Extract the (X, Y) coordinate from the center of the cell holding the provided text.  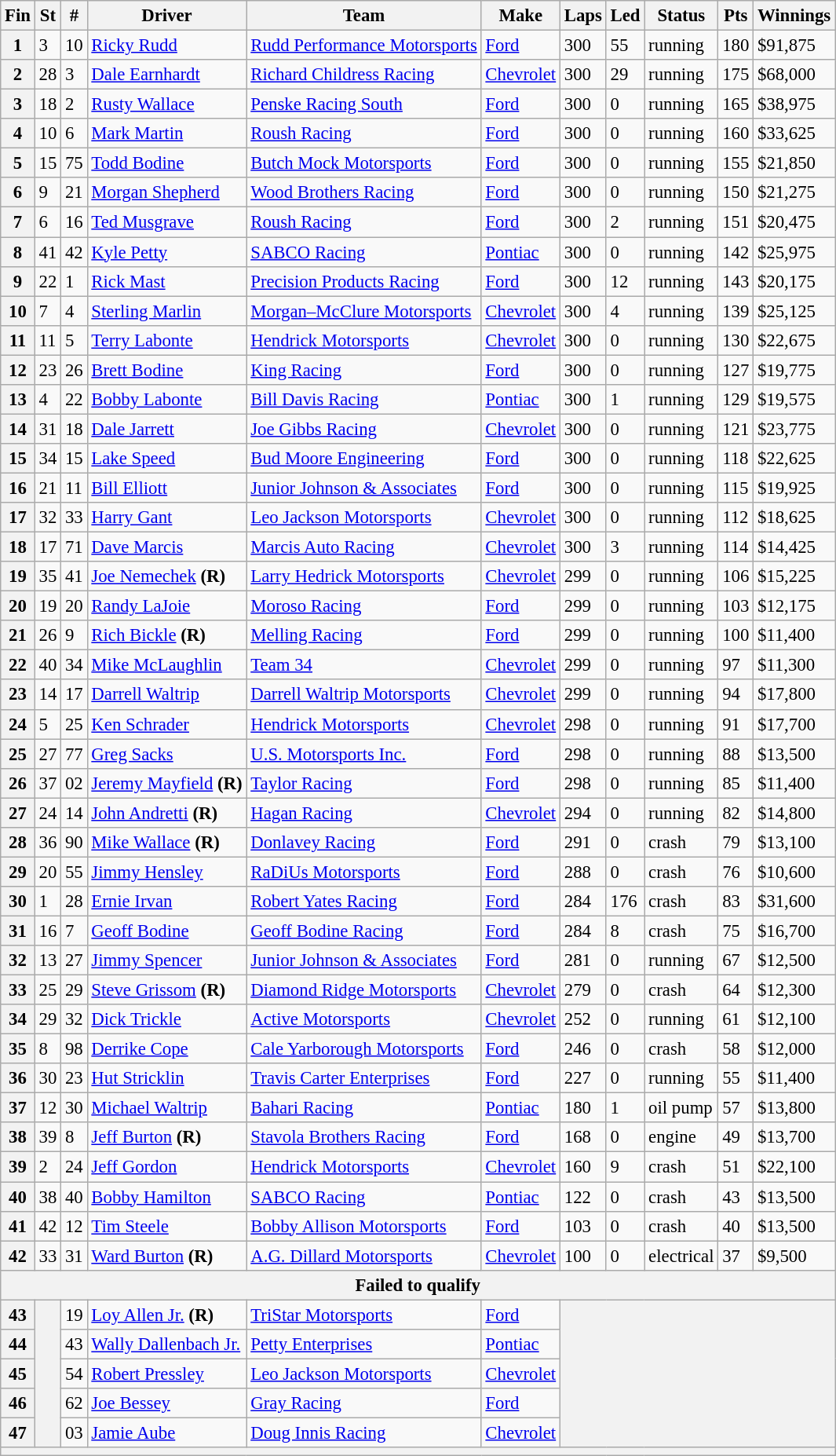
Larry Hedrick Motorsports (364, 576)
Dave Marcis (166, 547)
Darrell Waltrip (166, 695)
$38,975 (794, 104)
Cale Yarborough Motorsports (364, 1049)
49 (736, 1138)
291 (582, 843)
288 (582, 872)
$20,475 (794, 222)
Lake Speed (166, 459)
Ernie Irvan (166, 902)
$33,625 (794, 134)
Geoff Bodine (166, 931)
Michael Waltrip (166, 1108)
97 (736, 665)
$16,700 (794, 931)
Mike McLaughlin (166, 665)
$11,300 (794, 665)
Travis Carter Enterprises (364, 1078)
$68,000 (794, 75)
Diamond Ridge Motorsports (364, 990)
139 (736, 311)
03 (74, 1432)
Hut Stricklin (166, 1078)
$14,425 (794, 547)
Tim Steele (166, 1226)
79 (736, 843)
St (47, 16)
67 (736, 960)
127 (736, 370)
83 (736, 902)
165 (736, 104)
Pts (736, 16)
Joe Bessey (166, 1403)
46 (18, 1403)
Wally Dallenbach Jr. (166, 1344)
$19,925 (794, 488)
294 (582, 813)
Kyle Petty (166, 252)
122 (582, 1197)
130 (736, 340)
Ken Schrader (166, 724)
$13,700 (794, 1138)
91 (736, 724)
Loy Allen Jr. (R) (166, 1315)
$25,975 (794, 252)
Joe Gibbs Racing (364, 429)
227 (582, 1078)
$31,600 (794, 902)
Ward Burton (R) (166, 1256)
151 (736, 222)
Randy LaJoie (166, 606)
Morgan Shepherd (166, 192)
Brett Bodine (166, 370)
Bobby Labonte (166, 400)
Stavola Brothers Racing (364, 1138)
$91,875 (794, 46)
$17,700 (794, 724)
$14,800 (794, 813)
176 (625, 902)
Status (681, 16)
54 (74, 1374)
02 (74, 783)
Robert Pressley (166, 1374)
Team (364, 16)
129 (736, 400)
Bahari Racing (364, 1108)
Gray Racing (364, 1403)
118 (736, 459)
$12,500 (794, 960)
$25,125 (794, 311)
$21,275 (794, 192)
112 (736, 518)
Laps (582, 16)
Darrell Waltrip Motorsports (364, 695)
Dick Trickle (166, 1019)
Jimmy Hensley (166, 872)
Mark Martin (166, 134)
RaDiUs Motorsports (364, 872)
Jimmy Spencer (166, 960)
71 (74, 547)
45 (18, 1374)
Rudd Performance Motorsports (364, 46)
Ted Musgrave (166, 222)
King Racing (364, 370)
58 (736, 1049)
$22,100 (794, 1167)
$9,500 (794, 1256)
$13,100 (794, 843)
90 (74, 843)
electrical (681, 1256)
Moroso Racing (364, 606)
155 (736, 163)
64 (736, 990)
279 (582, 990)
$15,225 (794, 576)
Led (625, 16)
Rusty Wallace (166, 104)
$19,775 (794, 370)
98 (74, 1049)
$12,000 (794, 1049)
Hagan Racing (364, 813)
Bill Davis Racing (364, 400)
Morgan–McClure Motorsports (364, 311)
Butch Mock Motorsports (364, 163)
76 (736, 872)
Petty Enterprises (364, 1344)
77 (74, 754)
175 (736, 75)
246 (582, 1049)
Steve Grissom (R) (166, 990)
121 (736, 429)
# (74, 16)
82 (736, 813)
$20,175 (794, 281)
Wood Brothers Racing (364, 192)
$21,850 (794, 163)
47 (18, 1432)
106 (736, 576)
281 (582, 960)
$13,800 (794, 1108)
Fin (18, 16)
Geoff Bodine Racing (364, 931)
Make (520, 16)
Jamie Aube (166, 1432)
252 (582, 1019)
150 (736, 192)
Jeff Burton (R) (166, 1138)
oil pump (681, 1108)
U.S. Motorsports Inc. (364, 754)
Taylor Racing (364, 783)
Donlavey Racing (364, 843)
44 (18, 1344)
Terry Labonte (166, 340)
TriStar Motorsports (364, 1315)
142 (736, 252)
94 (736, 695)
143 (736, 281)
Bill Elliott (166, 488)
Jeremy Mayfield (R) (166, 783)
Penske Racing South (364, 104)
Winnings (794, 16)
Rick Mast (166, 281)
61 (736, 1019)
$19,575 (794, 400)
Team 34 (364, 665)
Bobby Hamilton (166, 1197)
Dale Jarrett (166, 429)
57 (736, 1108)
Harry Gant (166, 518)
John Andretti (R) (166, 813)
Ricky Rudd (166, 46)
Greg Sacks (166, 754)
Bud Moore Engineering (364, 459)
Todd Bodine (166, 163)
88 (736, 754)
Richard Childress Racing (364, 75)
$10,600 (794, 872)
$12,300 (794, 990)
168 (582, 1138)
Jeff Gordon (166, 1167)
114 (736, 547)
Dale Earnhardt (166, 75)
engine (681, 1138)
Mike Wallace (R) (166, 843)
Failed to qualify (418, 1285)
$18,625 (794, 518)
Precision Products Racing (364, 281)
Sterling Marlin (166, 311)
115 (736, 488)
Bobby Allison Motorsports (364, 1226)
Driver (166, 16)
$12,100 (794, 1019)
62 (74, 1403)
$22,675 (794, 340)
A.G. Dillard Motorsports (364, 1256)
Rich Bickle (R) (166, 635)
Derrike Cope (166, 1049)
$17,800 (794, 695)
Robert Yates Racing (364, 902)
Active Motorsports (364, 1019)
Doug Innis Racing (364, 1432)
51 (736, 1167)
Marcis Auto Racing (364, 547)
$12,175 (794, 606)
$23,775 (794, 429)
$22,625 (794, 459)
85 (736, 783)
Joe Nemechek (R) (166, 576)
Melling Racing (364, 635)
